Pinpoint the cell where the given text exists, returning its [x, y] midpoint coordinate. 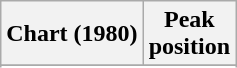
Chart (1980) [72, 34]
Peakposition [189, 34]
